Determine the (x, y) coordinate at the center of the cell enclosing the given text.  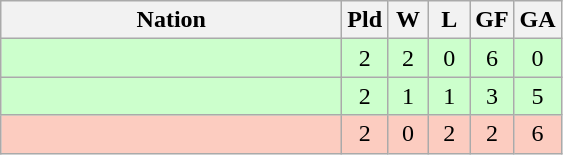
Nation (172, 20)
W (408, 20)
Pld (365, 20)
GF (492, 20)
3 (492, 96)
L (450, 20)
GA (538, 20)
5 (538, 96)
